Pinpoint the cell where the given text exists, returning its [X, Y] midpoint coordinate. 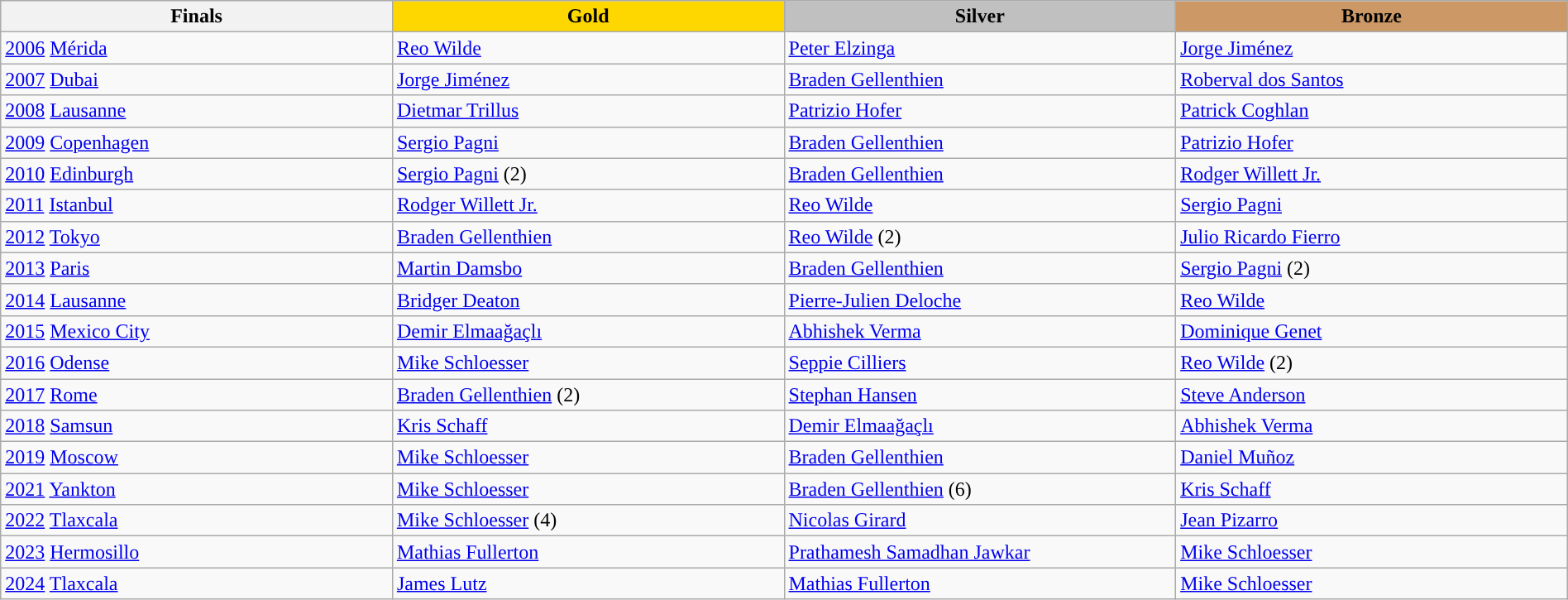
Finals [197, 17]
Stephan Hansen [980, 395]
2024 Tlaxcala [197, 583]
2012 Tokyo [197, 237]
Peter Elzinga [980, 48]
Roberval dos Santos [1372, 79]
2007 Dubai [197, 79]
2006 Mérida [197, 48]
2023 Hermosillo [197, 552]
2021 Yankton [197, 489]
2010 Edinburgh [197, 174]
2016 Odense [197, 362]
Nicolas Girard [980, 521]
Mike Schloesser (4) [588, 521]
Patrick Coghlan [1372, 111]
2009 Copenhagen [197, 142]
2017 Rome [197, 395]
Martin Damsbo [588, 268]
2019 Moscow [197, 458]
Bronze [1372, 17]
James Lutz [588, 583]
Pierre-Julien Deloche [980, 300]
Prathamesh Samadhan Jawkar [980, 552]
2014 Lausanne [197, 300]
Silver [980, 17]
2015 Mexico City [197, 331]
2018 Samsun [197, 426]
Dominique Genet [1372, 331]
Steve Anderson [1372, 395]
Julio Ricardo Fierro [1372, 237]
Bridger Deaton [588, 300]
2013 Paris [197, 268]
Seppie Cilliers [980, 362]
Dietmar Trillus [588, 111]
2008 Lausanne [197, 111]
Daniel Muñoz [1372, 458]
Braden Gellenthien (6) [980, 489]
2011 Istanbul [197, 205]
Braden Gellenthien (2) [588, 395]
Jean Pizarro [1372, 521]
Gold [588, 17]
2022 Tlaxcala [197, 521]
